Scan for the cell matching the given text and deliver its [x, y] coordinate at center. 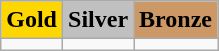
Bronze [176, 20]
Gold [32, 20]
Silver [98, 20]
